Return [X, Y] of the center of cell containing provided text 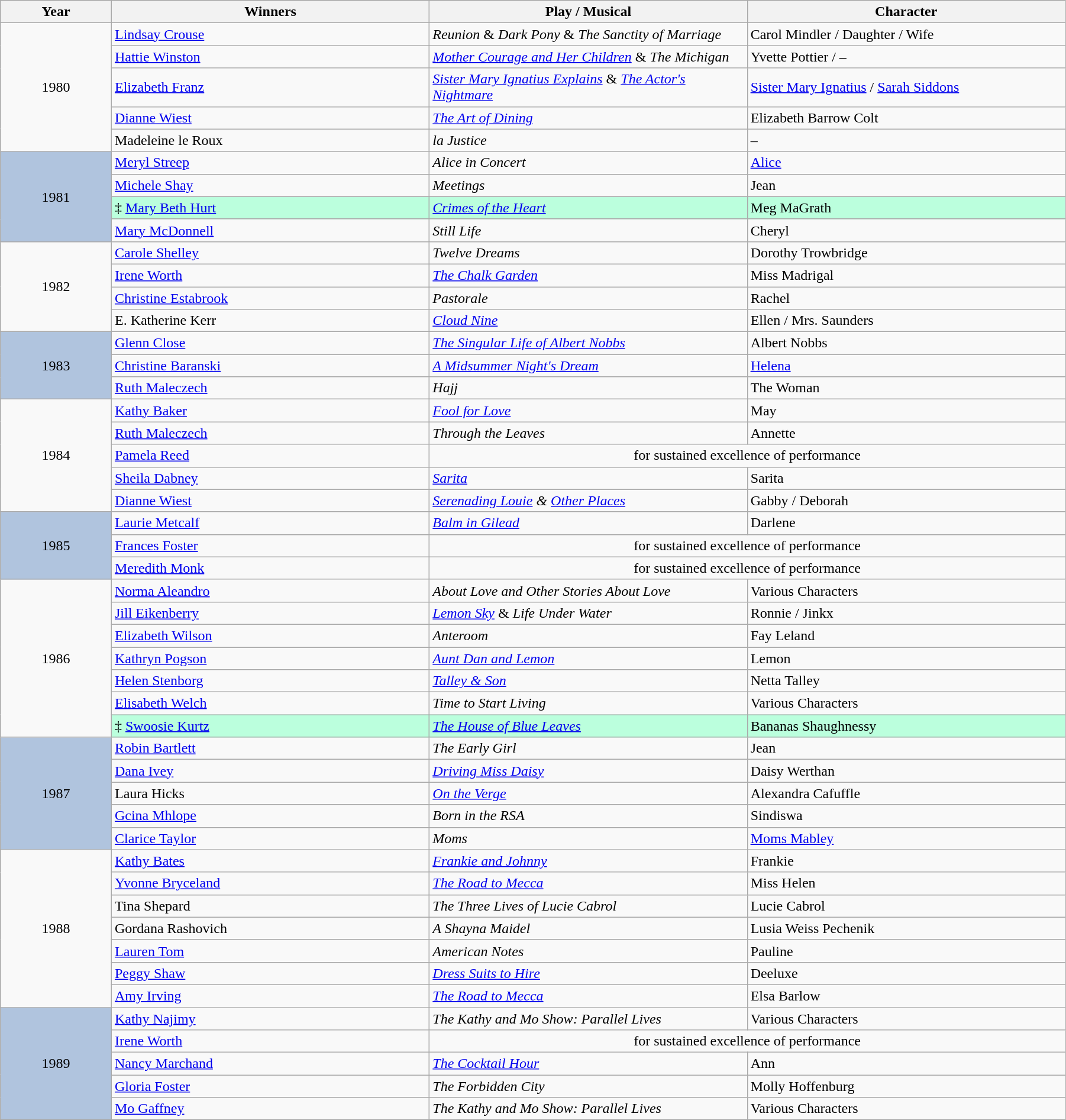
American Notes [588, 951]
1982 [56, 286]
Nancy Marchand [270, 1064]
Yvonne Bryceland [270, 883]
Lemon [906, 659]
la Justice [588, 140]
Ann [906, 1064]
Born in the RSA [588, 816]
‡ Swoosie Kurtz [270, 726]
Alice in Concert [588, 163]
Elizabeth Franz [270, 88]
Sindiswa [906, 816]
Meetings [588, 185]
1983 [56, 366]
Driving Miss Daisy [588, 771]
A Midsummer Night's Dream [588, 366]
Sister Mary Ignatius / Sarah Siddons [906, 88]
Elizabeth Wilson [270, 635]
Yvette Pottier / – [906, 57]
Dress Suits to Hire [588, 973]
The Early Girl [588, 748]
About Love and Other Stories About Love [588, 590]
The Art of Dining [588, 118]
Netta Talley [906, 681]
Kathy Baker [270, 411]
Balm in Gilead [588, 523]
Pastorale [588, 298]
Frankie [906, 861]
Peggy Shaw [270, 973]
Elisabeth Welch [270, 703]
Jill Eikenberry [270, 613]
Mother Courage and Her Children & The Michigan [588, 57]
Winners [270, 12]
Elizabeth Barrow Colt [906, 118]
Alice [906, 163]
Gordana Rashovich [270, 928]
On the Verge [588, 793]
The Chalk Garden [588, 275]
Lauren Tom [270, 951]
Lusia Weiss Pechenik [906, 928]
Serenading Louie & Other Places [588, 501]
Hattie Winston [270, 57]
Laurie Metcalf [270, 523]
The Three Lives of Lucie Cabrol [588, 906]
Mo Gaffney [270, 1109]
Amy Irving [270, 996]
Deeluxe [906, 973]
Character [906, 12]
1981 [56, 196]
Meg MaGrath [906, 208]
Clarice Taylor [270, 838]
Pamela Reed [270, 456]
Pauline [906, 951]
Frances Foster [270, 546]
Rachel [906, 298]
1980 [56, 88]
Christine Estabrook [270, 298]
Lindsay Crouse [270, 34]
The Woman [906, 388]
Laura Hicks [270, 793]
Molly Hoffenburg [906, 1086]
Anteroom [588, 635]
Kathryn Pogson [270, 659]
Lemon Sky & Life Under Water [588, 613]
The Forbidden City [588, 1086]
Dorothy Trowbridge [906, 253]
Frankie and Johnny [588, 861]
Robin Bartlett [270, 748]
E. Katherine Kerr [270, 321]
Through the Leaves [588, 433]
Year [56, 12]
1988 [56, 928]
Helena [906, 366]
Kathy Najimy [270, 1018]
Cloud Nine [588, 321]
Miss Helen [906, 883]
Glenn Close [270, 343]
Ellen / Mrs. Saunders [906, 321]
Bananas Shaughnessy [906, 726]
Carole Shelley [270, 253]
Carol Mindler / Daughter / Wife [906, 34]
Sister Mary Ignatius Explains & The Actor's Nightmare [588, 88]
Fay Leland [906, 635]
1984 [56, 456]
– [906, 140]
Kathy Bates [270, 861]
Norma Aleandro [270, 590]
Twelve Dreams [588, 253]
Miss Madrigal [906, 275]
Albert Nobbs [906, 343]
Still Life [588, 230]
Reunion & Dark Pony & The Sanctity of Marriage [588, 34]
Aunt Dan and Lemon [588, 659]
Lucie Cabrol [906, 906]
A Shayna Maidel [588, 928]
Gcina Mhlope [270, 816]
Sheila Dabney [270, 478]
Hajj [588, 388]
Christine Baranski [270, 366]
Michele Shay [270, 185]
Gloria Foster [270, 1086]
Mary McDonnell [270, 230]
1986 [56, 658]
Annette [906, 433]
Moms [588, 838]
Crimes of the Heart [588, 208]
Meryl Streep [270, 163]
Talley & Son [588, 681]
Dana Ivey [270, 771]
Time to Start Living [588, 703]
Meredith Monk [270, 568]
May [906, 411]
The Cocktail Hour [588, 1064]
Daisy Werthan [906, 771]
Helen Stenborg [270, 681]
1989 [56, 1063]
Ronnie / Jinkx [906, 613]
Elsa Barlow [906, 996]
Play / Musical [588, 12]
Madeleine le Roux [270, 140]
The House of Blue Leaves [588, 726]
Cheryl [906, 230]
The Singular Life of Albert Nobbs [588, 343]
1987 [56, 793]
‡ Mary Beth Hurt [270, 208]
Fool for Love [588, 411]
Darlene [906, 523]
Tina Shepard [270, 906]
Moms Mabley [906, 838]
Gabby / Deborah [906, 501]
Alexandra Cafuffle [906, 793]
1985 [56, 546]
